Search for the cell housing the specified text and yield its (X, Y) center coordinate. 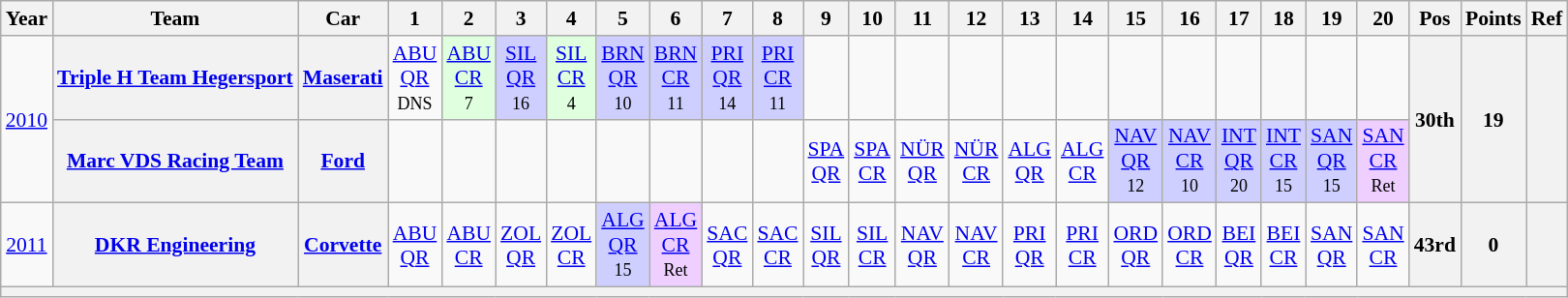
NAVCR (977, 246)
SANQR (1332, 246)
Ref (1547, 18)
SANQR15 (1332, 161)
ZOLQR (521, 246)
NÜRQR (922, 161)
3 (521, 18)
10 (872, 18)
PRICR (1082, 246)
NÜRCR (977, 161)
ALGCRRet (676, 246)
11 (922, 18)
INTCR15 (1283, 161)
ALGCR (1082, 161)
16 (1190, 18)
INTQR20 (1239, 161)
BEICR (1283, 246)
6 (676, 18)
SACQR (727, 246)
Points (1493, 18)
PRIQR14 (727, 77)
SILQR (827, 246)
Triple H Team Hegersport (175, 77)
Team (175, 18)
NAVQR (922, 246)
NAVQR12 (1135, 161)
SANCRRet (1382, 161)
ABUQRDNS (415, 77)
SILCR4 (571, 77)
14 (1082, 18)
BRNQR10 (623, 77)
43rd (1434, 246)
SANCR (1382, 246)
13 (1029, 18)
Pos (1434, 18)
30th (1434, 120)
SPACR (872, 161)
SACCR (777, 246)
2 (468, 18)
PRIQR (1029, 246)
ALGQR (1029, 161)
ALGQR15 (623, 246)
ORDCR (1190, 246)
SILCR (872, 246)
5 (623, 18)
9 (827, 18)
ABUCR7 (468, 77)
2010 (27, 120)
ORDQR (1135, 246)
SILQR16 (521, 77)
0 (1493, 246)
1 (415, 18)
Car (343, 18)
Maserati (343, 77)
DKR Engineering (175, 246)
7 (727, 18)
15 (1135, 18)
2011 (27, 246)
ZOLCR (571, 246)
SPAQR (827, 161)
Year (27, 18)
ABUCR (468, 246)
18 (1283, 18)
4 (571, 18)
BEIQR (1239, 246)
20 (1382, 18)
Marc VDS Racing Team (175, 161)
ABUQR (415, 246)
17 (1239, 18)
BRNCR11 (676, 77)
NAVCR10 (1190, 161)
12 (977, 18)
8 (777, 18)
PRICR11 (777, 77)
Corvette (343, 246)
Ford (343, 161)
